Capture the cell that displays the provided text and extract its (X, Y) central coordinate. 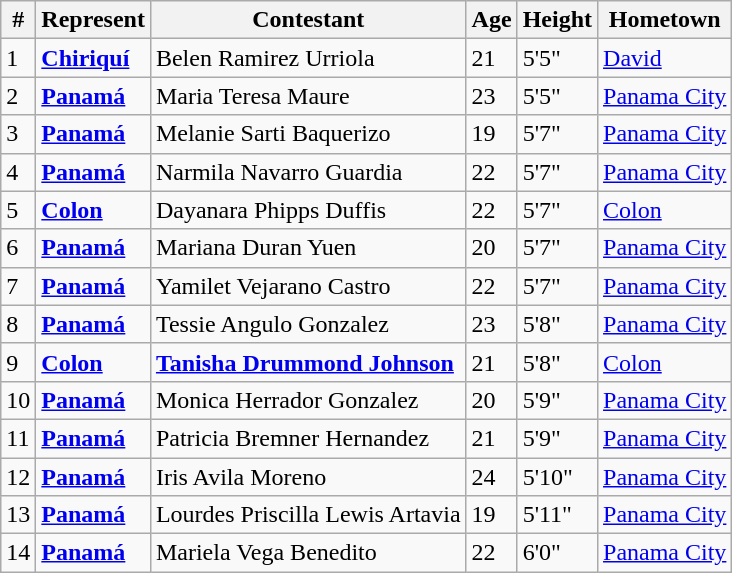
Lourdes Priscilla Lewis Artavia (308, 515)
5'11" (557, 515)
7 (18, 286)
13 (18, 515)
# (18, 20)
Belen Ramirez Urriola (308, 58)
Yamilet Vejarano Castro (308, 286)
Narmila Navarro Guardia (308, 172)
14 (18, 553)
Tanisha Drummond Johnson (308, 362)
Height (557, 20)
2 (18, 96)
Mariana Duran Yuen (308, 248)
Hometown (665, 20)
Patricia Bremner Hernandez (308, 438)
4 (18, 172)
5'10" (557, 477)
Chiriquí (94, 58)
Melanie Sarti Baquerizo (308, 134)
6'0" (557, 553)
24 (492, 477)
10 (18, 400)
3 (18, 134)
Represent (94, 20)
Age (492, 20)
Monica Herrador Gonzalez (308, 400)
Tessie Angulo Gonzalez (308, 324)
9 (18, 362)
11 (18, 438)
1 (18, 58)
Mariela Vega Benedito (308, 553)
8 (18, 324)
5 (18, 210)
David (665, 58)
Dayanara Phipps Duffis (308, 210)
Iris Avila Moreno (308, 477)
Maria Teresa Maure (308, 96)
12 (18, 477)
Contestant (308, 20)
6 (18, 248)
